Scan for the cell matching the given text and deliver its [X, Y] coordinate at center. 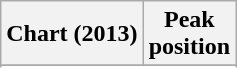
Chart (2013) [72, 34]
Peak position [189, 34]
